Determine the (X, Y) coordinate at the center of the cell enclosing the given text.  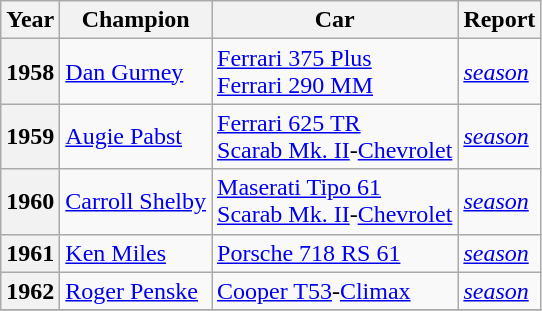
1961 (30, 253)
1962 (30, 291)
Car (335, 20)
Augie Pabst (136, 136)
1958 (30, 72)
Year (30, 20)
Ferrari 625 TRScarab Mk. II-Chevrolet (335, 136)
Cooper T53-Climax (335, 291)
1959 (30, 136)
Dan Gurney (136, 72)
Report (500, 20)
1960 (30, 202)
Carroll Shelby (136, 202)
Ken Miles (136, 253)
Ferrari 375 PlusFerrari 290 MM (335, 72)
Champion (136, 20)
Maserati Tipo 61Scarab Mk. II-Chevrolet (335, 202)
Porsche 718 RS 61 (335, 253)
Roger Penske (136, 291)
